For the text-containing cell, return its midpoint in (x, y) coordinate format. 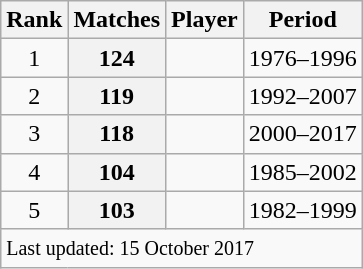
1 (34, 58)
118 (117, 134)
103 (117, 210)
Rank (34, 20)
2 (34, 96)
Last updated: 15 October 2017 (182, 248)
1985–2002 (302, 172)
1982–1999 (302, 210)
Period (302, 20)
3 (34, 134)
4 (34, 172)
Player (205, 20)
124 (117, 58)
2000–2017 (302, 134)
1976–1996 (302, 58)
1992–2007 (302, 96)
119 (117, 96)
104 (117, 172)
5 (34, 210)
Matches (117, 20)
